Detect which cell encompasses the target text, then output its (X, Y) center coordinate. 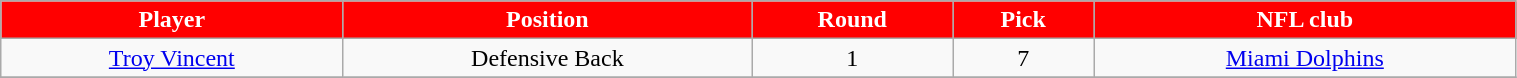
Troy Vincent (172, 58)
1 (852, 58)
Defensive Back (548, 58)
Player (172, 20)
Pick (1024, 20)
Round (852, 20)
7 (1024, 58)
Position (548, 20)
NFL club (1305, 20)
Miami Dolphins (1305, 58)
